Search for the cell housing the specified text and yield its [X, Y] center coordinate. 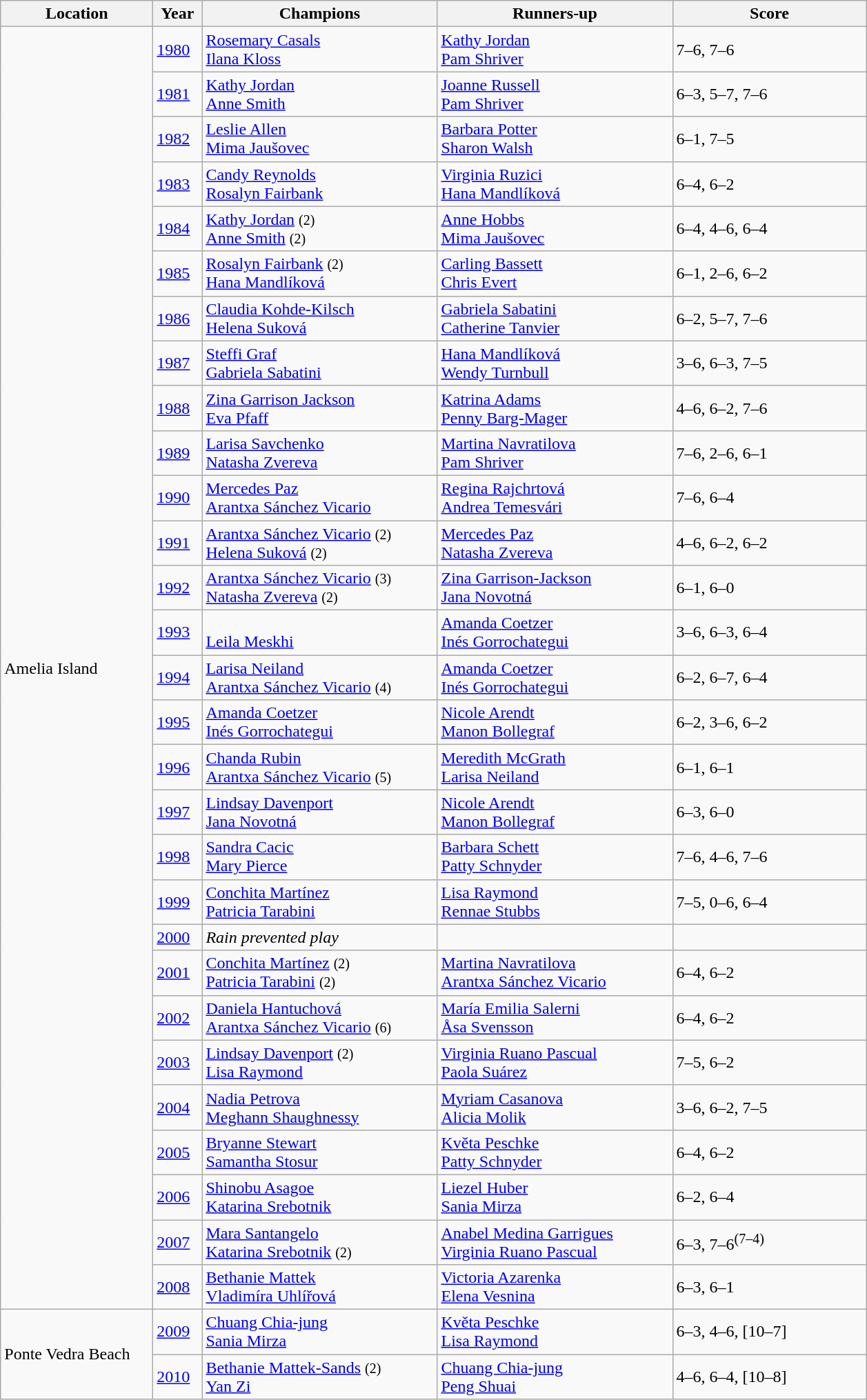
María Emilia Salerni Åsa Svensson [555, 1018]
2004 [178, 1108]
1991 [178, 542]
6–1, 2–6, 6–2 [770, 273]
7–5, 0–6, 6–4 [770, 902]
Leslie Allen Mima Jaušovec [320, 139]
Zina Garrison-Jackson Jana Novotná [555, 588]
1995 [178, 723]
Carling Bassett Chris Evert [555, 273]
Bryanne Stewart Samantha Stosur [320, 1152]
6–3, 5–7, 7–6 [770, 94]
Nadia Petrova Meghann Shaughnessy [320, 1108]
6–1, 6–1 [770, 767]
6–3, 7–6(7–4) [770, 1241]
Rosalyn Fairbank (2) Hana Mandlíková [320, 273]
Joanne Russell Pam Shriver [555, 94]
6–1, 7–5 [770, 139]
Virginia Ruano Pascual Paola Suárez [555, 1062]
Leila Meskhi [320, 633]
7–5, 6–2 [770, 1062]
1989 [178, 452]
Bethanie Mattek Vladimíra Uhlířová [320, 1287]
6–3, 4–6, [10–7] [770, 1332]
Steffi Graf Gabriela Sabatini [320, 363]
Conchita Martínez Patricia Tarabini [320, 902]
1982 [178, 139]
3–6, 6–3, 6–4 [770, 633]
Chanda Rubin Arantxa Sánchez Vicario (5) [320, 767]
1988 [178, 408]
Lisa Raymond Rennae Stubbs [555, 902]
Chuang Chia-jung Sania Mirza [320, 1332]
Runners-up [555, 14]
2005 [178, 1152]
6–2, 3–6, 6–2 [770, 723]
Rosemary Casals Ilana Kloss [320, 50]
Kathy Jordan Anne Smith [320, 94]
2007 [178, 1241]
Gabriela Sabatini Catherine Tanvier [555, 319]
Myriam Casanova Alicia Molik [555, 1108]
Bethanie Mattek-Sands (2) Yan Zi [320, 1377]
Virginia Ruzici Hana Mandlíková [555, 183]
Champions [320, 14]
1987 [178, 363]
7–6, 6–4 [770, 498]
Claudia Kohde-Kilsch Helena Suková [320, 319]
3–6, 6–3, 7–5 [770, 363]
Arantxa Sánchez Vicario (3) Natasha Zvereva (2) [320, 588]
Daniela Hantuchová Arantxa Sánchez Vicario (6) [320, 1018]
2001 [178, 972]
Martina Navratilova Arantxa Sánchez Vicario [555, 972]
Sandra Cacic Mary Pierce [320, 857]
6–3, 6–0 [770, 812]
Kathy Jordan (2) Anne Smith (2) [320, 229]
Lindsay Davenport (2) Lisa Raymond [320, 1062]
Martina Navratilova Pam Shriver [555, 452]
6–4, 4–6, 6–4 [770, 229]
Mara Santangelo Katarina Srebotnik (2) [320, 1241]
4–6, 6–4, [10–8] [770, 1377]
2003 [178, 1062]
6–3, 6–1 [770, 1287]
1994 [178, 677]
1981 [178, 94]
1980 [178, 50]
Mercedes Paz Natasha Zvereva [555, 542]
1986 [178, 319]
2006 [178, 1197]
4–6, 6–2, 7–6 [770, 408]
3–6, 6–2, 7–5 [770, 1108]
Year [178, 14]
1996 [178, 767]
Květa Peschke Lisa Raymond [555, 1332]
7–6, 7–6 [770, 50]
6–2, 6–7, 6–4 [770, 677]
Conchita Martínez (2) Patricia Tarabini (2) [320, 972]
Amelia Island [77, 668]
Katrina Adams Penny Barg-Mager [555, 408]
Kathy Jordan Pam Shriver [555, 50]
1997 [178, 812]
Anne Hobbs Mima Jaušovec [555, 229]
Score [770, 14]
Anabel Medina Garrigues Virginia Ruano Pascual [555, 1241]
6–1, 6–0 [770, 588]
4–6, 6–2, 6–2 [770, 542]
1984 [178, 229]
Candy Reynolds Rosalyn Fairbank [320, 183]
2002 [178, 1018]
1985 [178, 273]
1990 [178, 498]
1993 [178, 633]
Zina Garrison Jackson Eva Pfaff [320, 408]
Rain prevented play [320, 937]
Arantxa Sánchez Vicario (2) Helena Suková (2) [320, 542]
6–2, 6–4 [770, 1197]
Lindsay Davenport Jana Novotná [320, 812]
1999 [178, 902]
Ponte Vedra Beach [77, 1354]
1983 [178, 183]
2000 [178, 937]
Hana Mandlíková Wendy Turnbull [555, 363]
Regina Rajchrtová Andrea Temesvári [555, 498]
Liezel Huber Sania Mirza [555, 1197]
Location [77, 14]
Barbara Potter Sharon Walsh [555, 139]
7–6, 4–6, 7–6 [770, 857]
Květa Peschke Patty Schnyder [555, 1152]
Larisa Savchenko Natasha Zvereva [320, 452]
1998 [178, 857]
Chuang Chia-jung Peng Shuai [555, 1377]
Shinobu Asagoe Katarina Srebotnik [320, 1197]
2008 [178, 1287]
Larisa Neiland Arantxa Sánchez Vicario (4) [320, 677]
Barbara Schett Patty Schnyder [555, 857]
Meredith McGrath Larisa Neiland [555, 767]
2009 [178, 1332]
2010 [178, 1377]
7–6, 2–6, 6–1 [770, 452]
6–2, 5–7, 7–6 [770, 319]
Victoria Azarenka Elena Vesnina [555, 1287]
1992 [178, 588]
Mercedes Paz Arantxa Sánchez Vicario [320, 498]
